Find where the given text appears and provide that cell's center as [x, y] coordinate. 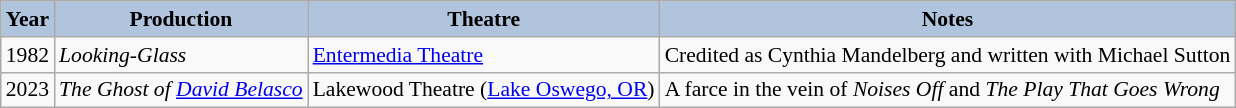
A farce in the vein of Noises Off and The Play That Goes Wrong [948, 90]
1982 [28, 55]
Lakewood Theatre (Lake Oswego, OR) [484, 90]
Entermedia Theatre [484, 55]
Year [28, 19]
Looking-Glass [181, 55]
Credited as Cynthia Mandelberg and written with Michael Sutton [948, 55]
Production [181, 19]
Notes [948, 19]
2023 [28, 90]
The Ghost of David Belasco [181, 90]
Theatre [484, 19]
